Extract the [x, y] coordinate from the center of the cell holding the provided text.  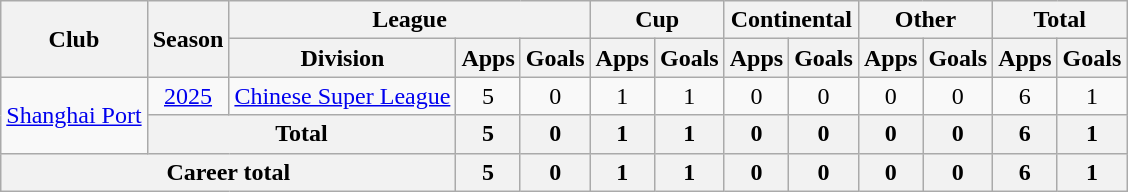
Chinese Super League [342, 96]
Cup [657, 20]
League [410, 20]
2025 [188, 96]
Continental [791, 20]
Other [925, 20]
Club [74, 39]
Season [188, 39]
Division [342, 58]
Career total [228, 172]
Shanghai Port [74, 115]
